From the cell containing the given text, extract its center point as (x, y) coordinate. 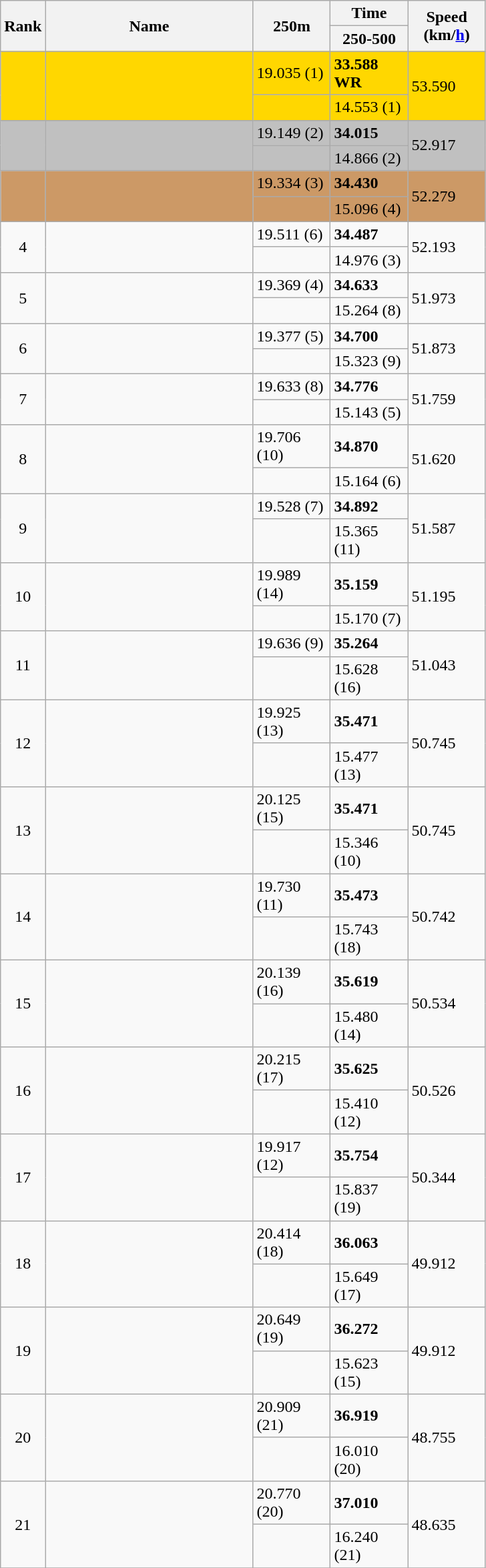
17 (23, 1177)
34.487 (369, 234)
34.892 (369, 506)
250-500 (369, 39)
51.043 (447, 666)
15.365 (11) (369, 540)
16 (23, 1090)
35.159 (369, 584)
20.770 (20) (292, 1502)
35.264 (369, 644)
52.279 (447, 196)
8 (23, 459)
19 (23, 1351)
50.526 (447, 1090)
14.866 (2) (369, 158)
50.534 (447, 1004)
21 (23, 1524)
51.587 (447, 528)
6 (23, 348)
15.743 (18) (369, 939)
19.706 (10) (292, 447)
19.369 (4) (292, 285)
Rank (23, 26)
19.633 (8) (292, 387)
19.377 (5) (292, 335)
48.635 (447, 1524)
5 (23, 297)
14.976 (3) (369, 259)
19.636 (9) (292, 644)
16.240 (21) (369, 1546)
15.628 (16) (369, 678)
20 (23, 1437)
37.010 (369, 1502)
15.096 (4) (369, 209)
34.776 (369, 387)
19.925 (13) (292, 722)
35.619 (369, 982)
15.170 (7) (369, 618)
35.754 (369, 1155)
9 (23, 528)
36.919 (369, 1415)
Name (150, 26)
15.143 (5) (369, 412)
20.125 (15) (292, 808)
7 (23, 400)
19.334 (3) (292, 183)
15.623 (15) (369, 1373)
15.164 (6) (369, 481)
51.195 (447, 596)
15.410 (12) (369, 1112)
51.973 (447, 297)
51.759 (447, 400)
19.149 (2) (292, 133)
12 (23, 743)
33.588 WR (369, 73)
20.414 (18) (292, 1242)
48.755 (447, 1437)
18 (23, 1264)
20.649 (19) (292, 1329)
15.346 (10) (369, 851)
53.590 (447, 85)
52.193 (447, 247)
15.323 (9) (369, 361)
34.870 (369, 447)
14.553 (1) (369, 107)
15.477 (13) (369, 764)
15.480 (14) (369, 1026)
15.837 (19) (369, 1199)
20.139 (16) (292, 982)
50.742 (447, 917)
36.272 (369, 1329)
Speed(km/h) (447, 26)
34.430 (369, 183)
19.730 (11) (292, 895)
19.989 (14) (292, 584)
20.215 (17) (292, 1068)
15.264 (8) (369, 310)
34.700 (369, 335)
15 (23, 1004)
20.909 (21) (292, 1415)
19.035 (1) (292, 73)
19.917 (12) (292, 1155)
52.917 (447, 145)
50.344 (447, 1177)
35.625 (369, 1068)
34.633 (369, 285)
34.015 (369, 133)
36.063 (369, 1242)
19.528 (7) (292, 506)
15.649 (17) (369, 1286)
13 (23, 830)
Time (369, 13)
51.620 (447, 459)
250m (292, 26)
4 (23, 247)
14 (23, 917)
11 (23, 666)
16.010 (20) (369, 1459)
10 (23, 596)
35.473 (369, 895)
51.873 (447, 348)
19.511 (6) (292, 234)
